Return [x, y] of the center of cell containing provided text 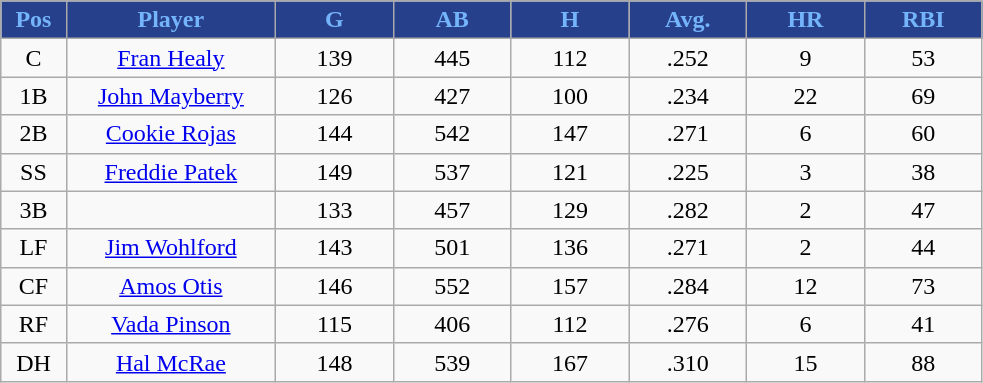
3B [34, 210]
C [34, 58]
148 [335, 362]
129 [570, 210]
2B [34, 134]
Pos [34, 20]
133 [335, 210]
73 [923, 286]
Avg. [688, 20]
.282 [688, 210]
Cookie Rojas [170, 134]
136 [570, 248]
1B [34, 96]
501 [452, 248]
CF [34, 286]
DH [34, 362]
143 [335, 248]
H [570, 20]
.234 [688, 96]
139 [335, 58]
.252 [688, 58]
406 [452, 324]
HR [806, 20]
Hal McRae [170, 362]
.284 [688, 286]
115 [335, 324]
100 [570, 96]
12 [806, 286]
121 [570, 172]
22 [806, 96]
552 [452, 286]
157 [570, 286]
427 [452, 96]
15 [806, 362]
53 [923, 58]
Amos Otis [170, 286]
John Mayberry [170, 96]
9 [806, 58]
SS [34, 172]
3 [806, 172]
Vada Pinson [170, 324]
144 [335, 134]
38 [923, 172]
Player [170, 20]
AB [452, 20]
RF [34, 324]
Jim Wohlford [170, 248]
445 [452, 58]
457 [452, 210]
44 [923, 248]
539 [452, 362]
G [335, 20]
Freddie Patek [170, 172]
41 [923, 324]
60 [923, 134]
RBI [923, 20]
146 [335, 286]
.225 [688, 172]
537 [452, 172]
167 [570, 362]
542 [452, 134]
88 [923, 362]
Fran Healy [170, 58]
.310 [688, 362]
126 [335, 96]
47 [923, 210]
.276 [688, 324]
LF [34, 248]
149 [335, 172]
147 [570, 134]
69 [923, 96]
